Pinpoint the cell where the given text exists, returning its (X, Y) midpoint coordinate. 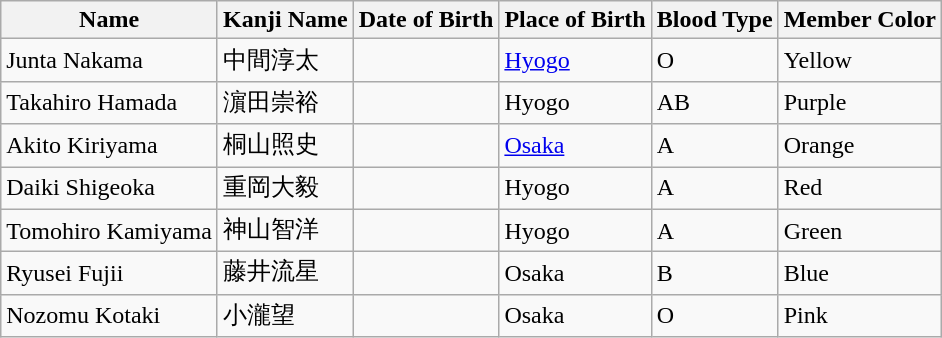
神山智洋 (285, 230)
Pink (860, 316)
Purple (860, 102)
桐山照史 (285, 146)
Daiki Shigeoka (110, 188)
Junta Nakama (110, 60)
Ryusei Fujii (110, 274)
藤井流星 (285, 274)
Tomohiro Kamiyama (110, 230)
Kanji Name (285, 20)
Member Color (860, 20)
Place of Birth (575, 20)
Orange (860, 146)
B (714, 274)
Green (860, 230)
Takahiro Hamada (110, 102)
Yellow (860, 60)
小瀧望 (285, 316)
濵田崇裕 (285, 102)
Date of Birth (426, 20)
中間淳太 (285, 60)
Blue (860, 274)
Blood Type (714, 20)
Nozomu Kotaki (110, 316)
重岡大毅 (285, 188)
Akito Kiriyama (110, 146)
Name (110, 20)
Red (860, 188)
AB (714, 102)
